Determine the (x, y) coordinate at the center of the cell enclosing the given text.  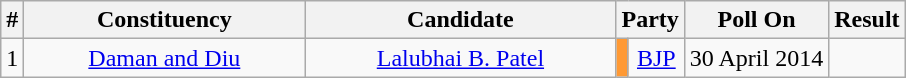
1 (12, 58)
Result (867, 20)
# (12, 20)
Lalubhai B. Patel (460, 58)
Poll On (756, 20)
Daman and Diu (164, 58)
Candidate (460, 20)
BJP (656, 58)
30 April 2014 (756, 58)
Constituency (164, 20)
Party (650, 20)
